Detect which cell encompasses the target text, then output its (X, Y) center coordinate. 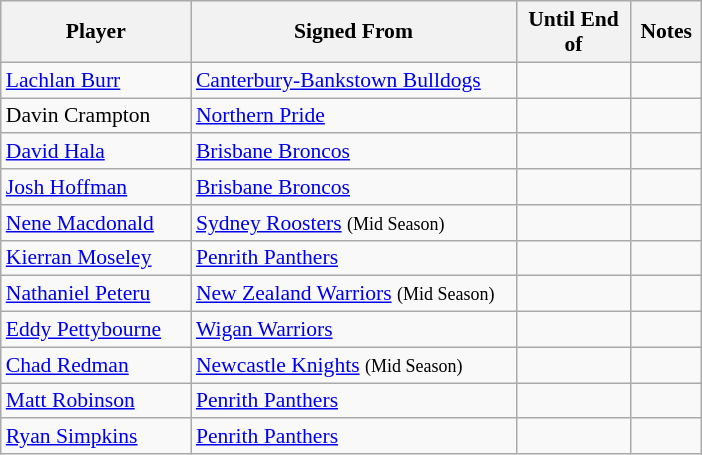
Canterbury-Bankstown Bulldogs (354, 80)
New Zealand Warriors (Mid Season) (354, 294)
Signed From (354, 32)
Nene Macdonald (96, 223)
Sydney Roosters (Mid Season) (354, 223)
Eddy Pettybourne (96, 330)
Nathaniel Peteru (96, 294)
Wigan Warriors (354, 330)
Northern Pride (354, 116)
Until End of (574, 32)
Kierran Moseley (96, 258)
Davin Crampton (96, 116)
Notes (666, 32)
Player (96, 32)
Josh Hoffman (96, 187)
Ryan Simpkins (96, 437)
Newcastle Knights (Mid Season) (354, 365)
David Hala (96, 152)
Matt Robinson (96, 401)
Chad Redman (96, 365)
Lachlan Burr (96, 80)
